Pinpoint the cell where the given text exists, returning its (X, Y) midpoint coordinate. 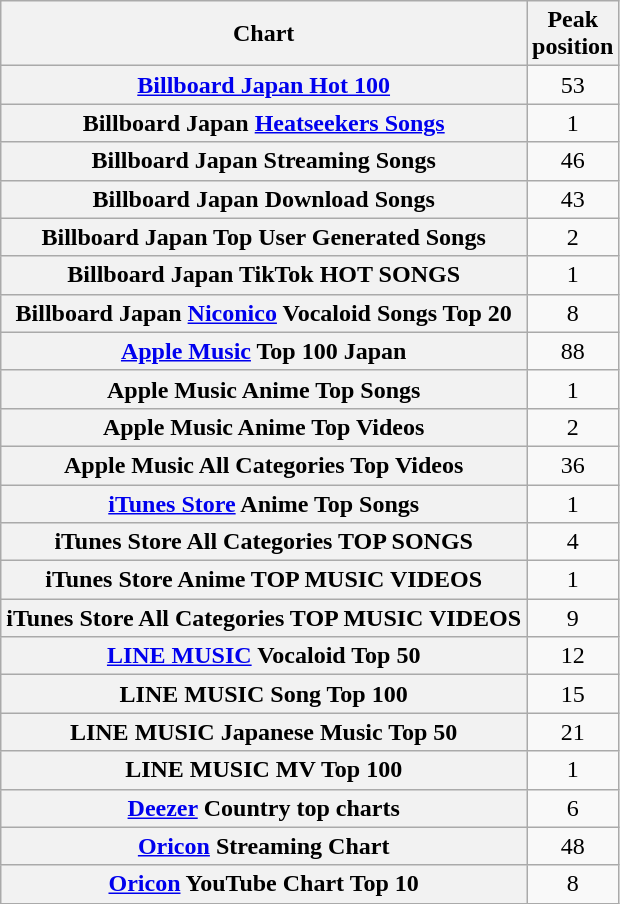
46 (573, 161)
Billboard Japan Hot 100 (264, 85)
36 (573, 465)
iTunes Store Anime Top Songs (264, 503)
Billboard Japan Top User Generated Songs (264, 237)
Oricon YouTube Chart Top 10 (264, 884)
LINE MUSIC Japanese Music Top 50 (264, 732)
88 (573, 351)
LINE MUSIC Vocaloid Top 50 (264, 656)
Apple Music Anime Top Videos (264, 427)
Billboard Japan Niconico Vocaloid Songs Top 20 (264, 313)
Chart (264, 34)
53 (573, 85)
15 (573, 694)
43 (573, 199)
6 (573, 808)
LINE MUSIC MV Top 100 (264, 770)
Apple Music Top 100 Japan (264, 351)
iTunes Store All Categories TOP SONGS (264, 542)
Billboard Japan TikTok HOT SONGS (264, 275)
Billboard Japan Download Songs (264, 199)
Deezer Country top charts (264, 808)
iTunes Store All Categories TOP MUSIC VIDEOS (264, 618)
iTunes Store Anime TOP MUSIC VIDEOS (264, 580)
Apple Music All Categories Top Videos (264, 465)
4 (573, 542)
Billboard Japan Heatseekers Songs (264, 123)
21 (573, 732)
Apple Music Anime Top Songs (264, 389)
Oricon Streaming Chart (264, 846)
12 (573, 656)
48 (573, 846)
Billboard Japan Streaming Songs (264, 161)
LINE MUSIC Song Top 100 (264, 694)
Peakposition (573, 34)
9 (573, 618)
